Return the [x, y] coordinate for the center point of the cell that contains the specified text.  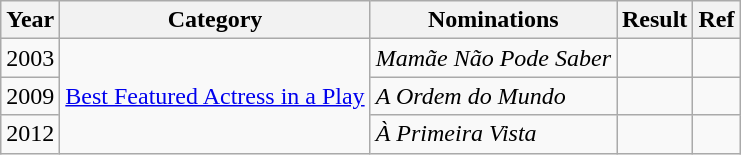
Nominations [493, 20]
À Primeira Vista [493, 134]
Year [30, 20]
Category [215, 20]
A Ordem do Mundo [493, 96]
Result [654, 20]
2012 [30, 134]
Ref [716, 20]
Best Featured Actress in a Play [215, 96]
2003 [30, 58]
2009 [30, 96]
Mamãe Não Pode Saber [493, 58]
